Provide the (x, y) coordinate of the cell's center where the given text is located.  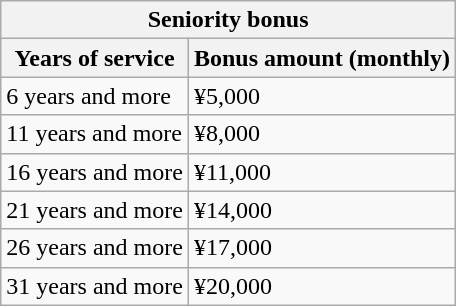
31 years and more (95, 286)
21 years and more (95, 210)
Seniority bonus (228, 20)
Bonus amount (monthly) (322, 58)
¥8,000 (322, 134)
6 years and more (95, 96)
¥11,000 (322, 172)
Years of service (95, 58)
¥17,000 (322, 248)
¥20,000 (322, 286)
¥5,000 (322, 96)
16 years and more (95, 172)
26 years and more (95, 248)
¥14,000 (322, 210)
11 years and more (95, 134)
